For the text-containing cell, return its midpoint in (x, y) coordinate format. 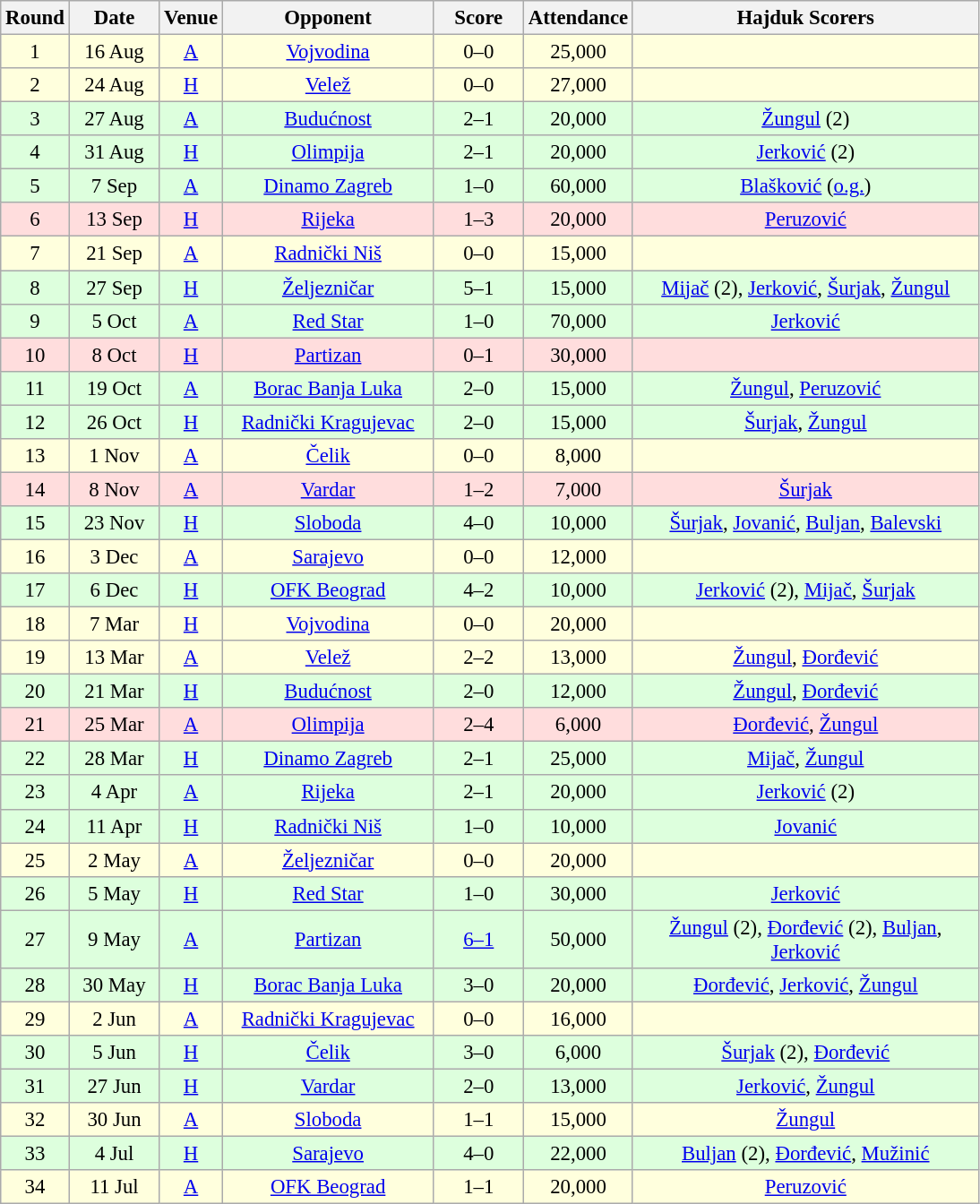
2 May (115, 860)
13 Mar (115, 658)
12 (35, 422)
6 (35, 219)
5 May (115, 893)
6 Dec (115, 590)
23 (35, 793)
27 (35, 939)
9 (35, 321)
6–1 (478, 939)
30 (35, 1053)
Score (478, 18)
Đorđević, Jerković, Žungul (805, 985)
Opponent (328, 18)
9 May (115, 939)
Attendance (579, 18)
11 Jul (115, 1187)
2 (35, 85)
0–1 (478, 355)
Jovanić (805, 826)
26 Oct (115, 422)
5–1 (478, 288)
7 (35, 254)
27 Sep (115, 288)
Hajduk Scorers (805, 18)
15 (35, 523)
Jerković, Žungul (805, 1086)
1–3 (478, 219)
7 Mar (115, 624)
2–2 (478, 658)
22 (35, 759)
14 (35, 489)
3 (35, 119)
8,000 (579, 456)
28 Mar (115, 759)
2–4 (478, 725)
30 Jun (115, 1120)
8 (35, 288)
Round (35, 18)
Žungul (2) (805, 119)
Blašković (o.g.) (805, 186)
7 Sep (115, 186)
7,000 (579, 489)
18 (35, 624)
25 Mar (115, 725)
4 Jul (115, 1154)
27 Jun (115, 1086)
27 Aug (115, 119)
29 (35, 1019)
Šurjak (2), Đorđević (805, 1053)
60,000 (579, 186)
27,000 (579, 85)
Venue (192, 18)
16 (35, 556)
5 Oct (115, 321)
13 Sep (115, 219)
Mijač (2), Jerković, Šurjak, Žungul (805, 288)
21 Mar (115, 692)
Žungul, Peruzović (805, 388)
17 (35, 590)
50,000 (579, 939)
19 (35, 658)
26 (35, 893)
3 Dec (115, 556)
Buljan (2), Đorđević, Mužinić (805, 1154)
32 (35, 1120)
4–2 (478, 590)
11 Apr (115, 826)
Žungul (2), Đorđević (2), Buljan, Jerković (805, 939)
4 (35, 152)
28 (35, 985)
21 Sep (115, 254)
1 Nov (115, 456)
5 Jun (115, 1053)
Šurjak (805, 489)
Jerković (2), Mijač, Šurjak (805, 590)
24 (35, 826)
Šurjak, Žungul (805, 422)
1 (35, 52)
19 Oct (115, 388)
33 (35, 1154)
Đorđević, Žungul (805, 725)
4 Apr (115, 793)
16,000 (579, 1019)
22,000 (579, 1154)
Mijač, Žungul (805, 759)
21 (35, 725)
13 (35, 456)
Šurjak, Jovanić, Buljan, Balevski (805, 523)
8 Nov (115, 489)
31 (35, 1086)
24 Aug (115, 85)
23 Nov (115, 523)
11 (35, 388)
2 Jun (115, 1019)
25 (35, 860)
30 May (115, 985)
20 (35, 692)
31 Aug (115, 152)
34 (35, 1187)
16 Aug (115, 52)
70,000 (579, 321)
10 (35, 355)
Žungul (805, 1120)
1–2 (478, 489)
5 (35, 186)
Date (115, 18)
8 Oct (115, 355)
